From the cell containing the given text, extract its center point as [x, y] coordinate. 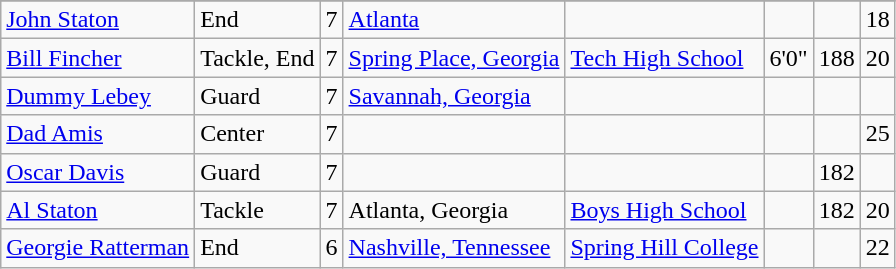
John Staton [98, 20]
Nashville, Tennessee [454, 248]
Dad Amis [98, 134]
6'0" [788, 58]
Boys High School [664, 210]
Al Staton [98, 210]
Tech High School [664, 58]
25 [878, 134]
18 [878, 20]
Center [258, 134]
Georgie Ratterman [98, 248]
Bill Fincher [98, 58]
Atlanta [454, 20]
6 [332, 248]
Atlanta, Georgia [454, 210]
Tackle, End [258, 58]
Tackle [258, 210]
22 [878, 248]
Savannah, Georgia [454, 96]
188 [836, 58]
Spring Hill College [664, 248]
Oscar Davis [98, 172]
Spring Place, Georgia [454, 58]
Dummy Lebey [98, 96]
